Find where the given text appears and provide that cell's center as (X, Y) coordinate. 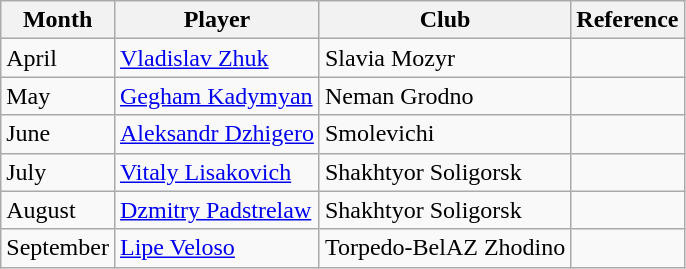
Gegham Kadymyan (216, 96)
August (58, 210)
Month (58, 20)
Player (216, 20)
Reference (628, 20)
Slavia Mozyr (444, 58)
Dzmitry Padstrelaw (216, 210)
July (58, 172)
June (58, 134)
Torpedo-BelAZ Zhodino (444, 248)
Club (444, 20)
Aleksandr Dzhigero (216, 134)
May (58, 96)
April (58, 58)
September (58, 248)
Vladislav Zhuk (216, 58)
Vitaly Lisakovich (216, 172)
Smolevichi (444, 134)
Neman Grodno (444, 96)
Lipe Veloso (216, 248)
